Capture the cell that displays the provided text and extract its (X, Y) central coordinate. 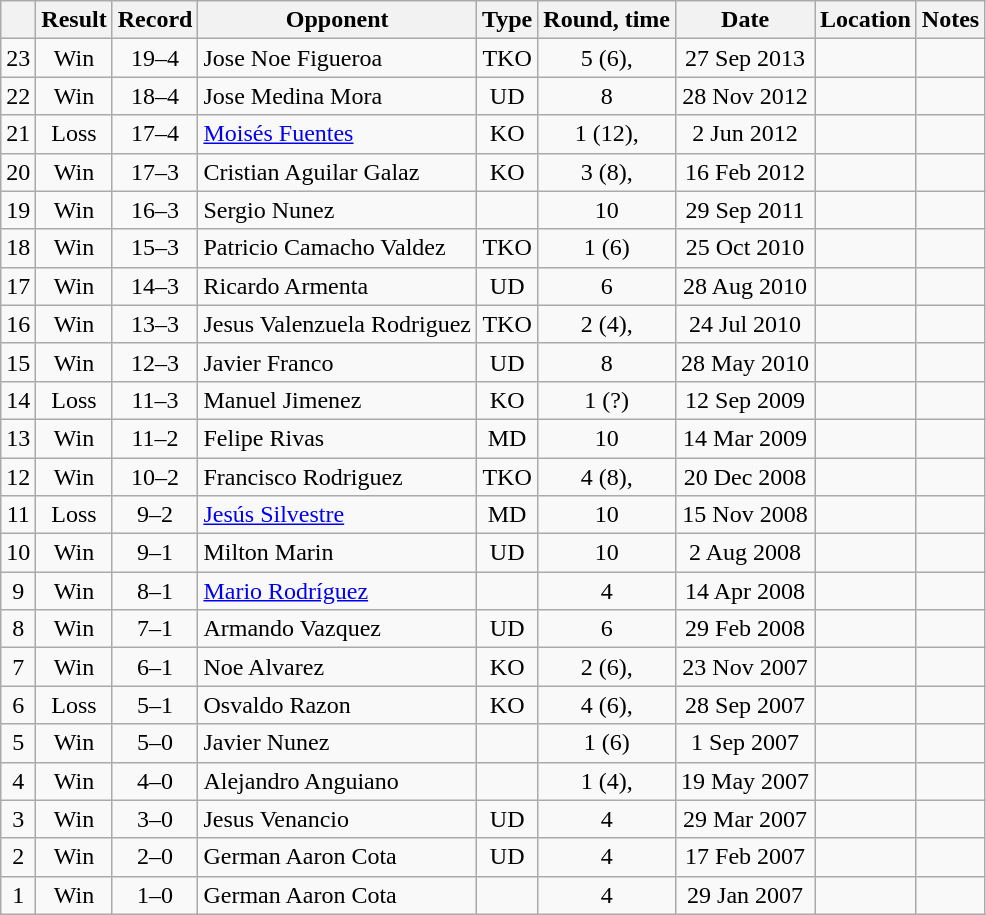
Cristian Aguilar Galaz (338, 172)
4 (6), (607, 705)
15 (18, 362)
5 (6), (607, 58)
Moisés Fuentes (338, 134)
23 Nov 2007 (746, 667)
12 Sep 2009 (746, 400)
Ricardo Armenta (338, 286)
3 (18, 819)
20 (18, 172)
Jesus Venancio (338, 819)
12 (18, 477)
Record (155, 20)
5 (18, 743)
29 Jan 2007 (746, 895)
15 Nov 2008 (746, 515)
13–3 (155, 324)
4 (8), (607, 477)
Noe Alvarez (338, 667)
2 (18, 857)
Mario Rodríguez (338, 591)
15–3 (155, 248)
17–3 (155, 172)
14 Apr 2008 (746, 591)
9 (18, 591)
18 (18, 248)
Opponent (338, 20)
24 Jul 2010 (746, 324)
23 (18, 58)
2 Jun 2012 (746, 134)
Armando Vazquez (338, 629)
3–0 (155, 819)
1–0 (155, 895)
17–4 (155, 134)
Sergio Nunez (338, 210)
4–0 (155, 781)
Manuel Jimenez (338, 400)
6–1 (155, 667)
16–3 (155, 210)
7 (18, 667)
21 (18, 134)
28 Aug 2010 (746, 286)
18–4 (155, 96)
1 (?) (607, 400)
22 (18, 96)
20 Dec 2008 (746, 477)
Result (74, 20)
2–0 (155, 857)
11 (18, 515)
16 (18, 324)
Round, time (607, 20)
1 (18, 895)
17 (18, 286)
28 May 2010 (746, 362)
17 Feb 2007 (746, 857)
12–3 (155, 362)
1 (12), (607, 134)
Felipe Rivas (338, 438)
2 (4), (607, 324)
9–2 (155, 515)
16 Feb 2012 (746, 172)
29 Sep 2011 (746, 210)
Alejandro Anguiano (338, 781)
2 Aug 2008 (746, 553)
29 Feb 2008 (746, 629)
1 Sep 2007 (746, 743)
Milton Marin (338, 553)
Francisco Rodriguez (338, 477)
10–2 (155, 477)
Javier Nunez (338, 743)
Location (866, 20)
1 (4), (607, 781)
Jesús Silvestre (338, 515)
7–1 (155, 629)
28 Sep 2007 (746, 705)
19 May 2007 (746, 781)
3 (8), (607, 172)
11–3 (155, 400)
8–1 (155, 591)
Jose Medina Mora (338, 96)
Javier Franco (338, 362)
14–3 (155, 286)
14 Mar 2009 (746, 438)
Jesus Valenzuela Rodriguez (338, 324)
29 Mar 2007 (746, 819)
14 (18, 400)
Jose Noe Figueroa (338, 58)
5–1 (155, 705)
9–1 (155, 553)
27 Sep 2013 (746, 58)
Patricio Camacho Valdez (338, 248)
19–4 (155, 58)
Notes (950, 20)
19 (18, 210)
5–0 (155, 743)
Osvaldo Razon (338, 705)
28 Nov 2012 (746, 96)
25 Oct 2010 (746, 248)
2 (6), (607, 667)
11–2 (155, 438)
Type (506, 20)
13 (18, 438)
Date (746, 20)
